Provide the (X, Y) coordinate of the cell's center where the given text is located.  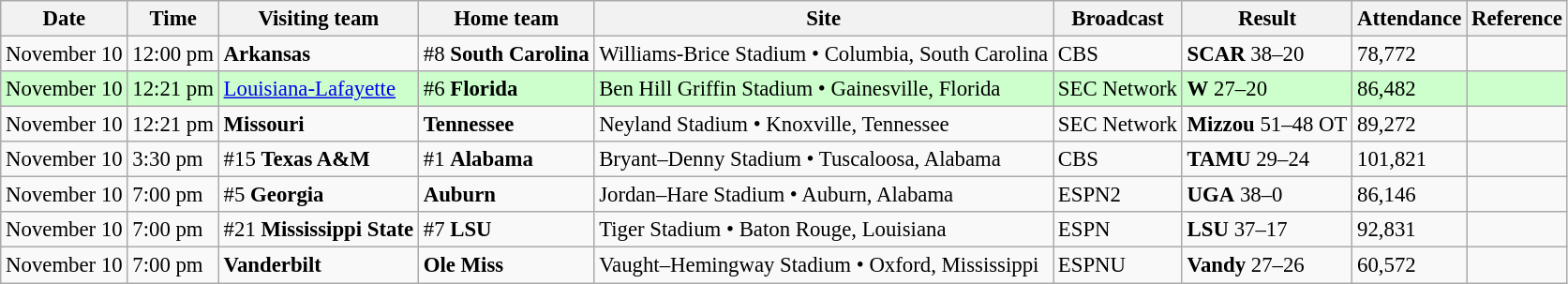
78,772 (1410, 54)
Louisiana-Lafayette (319, 89)
Reference (1517, 19)
Tiger Stadium • Baton Rouge, Louisiana (824, 230)
Williams-Brice Stadium • Columbia, South Carolina (824, 54)
Vanderbilt (319, 265)
LSU 37–17 (1267, 230)
UGA 38–0 (1267, 195)
Date (64, 19)
Bryant–Denny Stadium • Tuscaloosa, Alabama (824, 159)
Jordan–Hare Stadium • Auburn, Alabama (824, 195)
#15 Texas A&M (319, 159)
60,572 (1410, 265)
Attendance (1410, 19)
Broadcast (1118, 19)
ESPN (1118, 230)
86,482 (1410, 89)
Vandy 27–26 (1267, 265)
Mizzou 51–48 OT (1267, 125)
Tennessee (506, 125)
W 27–20 (1267, 89)
ESPN2 (1118, 195)
Vaught–Hemingway Stadium • Oxford, Mississippi (824, 265)
TAMU 29–24 (1267, 159)
#21 Mississippi State (319, 230)
Ben Hill Griffin Stadium • Gainesville, Florida (824, 89)
Arkansas (319, 54)
ESPNU (1118, 265)
Site (824, 19)
86,146 (1410, 195)
Visiting team (319, 19)
Neyland Stadium • Knoxville, Tennessee (824, 125)
89,272 (1410, 125)
#7 LSU (506, 230)
#6 Florida (506, 89)
Missouri (319, 125)
Auburn (506, 195)
92,831 (1410, 230)
101,821 (1410, 159)
#1 Alabama (506, 159)
12:00 pm (172, 54)
Home team (506, 19)
SCAR 38–20 (1267, 54)
3:30 pm (172, 159)
#8 South Carolina (506, 54)
Time (172, 19)
Ole Miss (506, 265)
Result (1267, 19)
#5 Georgia (319, 195)
